From the cell containing the given text, extract its center point as (X, Y) coordinate. 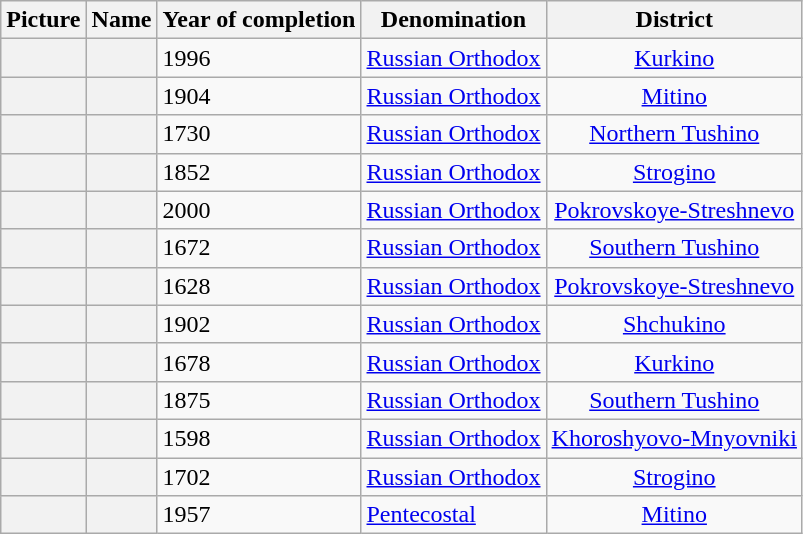
Name (122, 20)
1904 (259, 96)
1702 (259, 477)
2000 (259, 210)
Pentecostal (454, 515)
1598 (259, 438)
1672 (259, 248)
Khoroshyovo-Mnyovniki (674, 438)
District (674, 20)
1678 (259, 362)
1996 (259, 58)
Year of completion (259, 20)
1852 (259, 172)
Picture (44, 20)
1902 (259, 324)
Denomination (454, 20)
Shchukino (674, 324)
1628 (259, 286)
Northern Tushino (674, 134)
1957 (259, 515)
1875 (259, 400)
1730 (259, 134)
